Detect which cell encompasses the target text, then output its [X, Y] center coordinate. 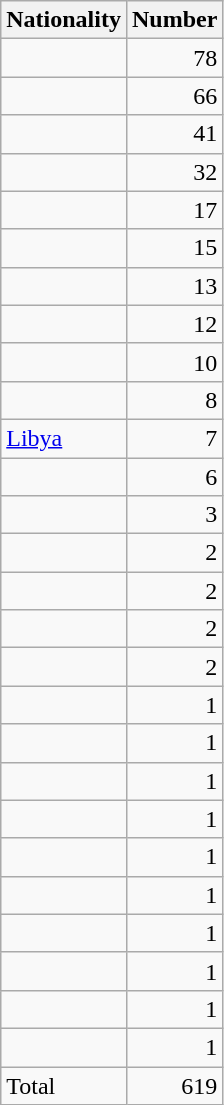
15 [174, 248]
10 [174, 362]
Libya [64, 438]
Number [174, 20]
17 [174, 210]
6 [174, 477]
32 [174, 172]
3 [174, 515]
7 [174, 438]
78 [174, 58]
8 [174, 400]
13 [174, 286]
66 [174, 96]
Total [64, 1085]
619 [174, 1085]
12 [174, 324]
41 [174, 134]
Nationality [64, 20]
